Identify which cell holds the provided text, then report its [x, y] central coordinate. 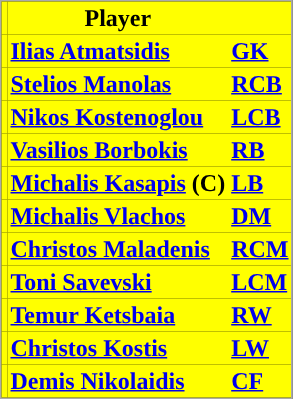
RCM [260, 248]
Michalis Vlachos [118, 216]
Toni Savevski [118, 282]
LCM [260, 282]
Vasilios Borbokis [118, 150]
RB [260, 150]
Christos Maladenis [118, 248]
Player [118, 18]
Nikos Kostenoglou [118, 116]
Michalis Kasapis (C) [118, 182]
DM [260, 216]
LB [260, 182]
LW [260, 348]
RW [260, 314]
Temur Ketsbaia [118, 314]
CF [260, 380]
Demis Nikolaidis [118, 380]
Christos Kostis [118, 348]
Ilias Atmatsidis [118, 50]
LCB [260, 116]
Stelios Manolas [118, 84]
GK [260, 50]
RCB [260, 84]
